Identify which cell holds the provided text, then report its [x, y] central coordinate. 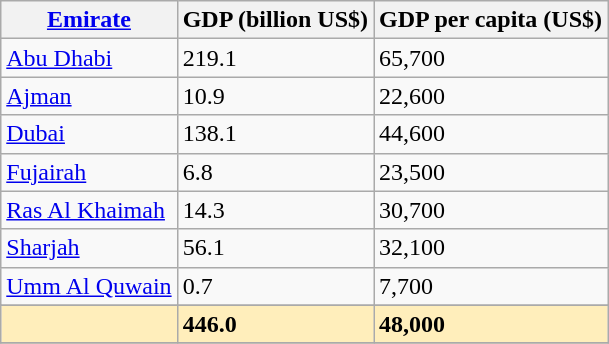
10.9 [275, 96]
6.8 [275, 172]
14.3 [275, 210]
23,500 [491, 172]
48,000 [491, 324]
446.0 [275, 324]
30,700 [491, 210]
Ajman [89, 96]
Sharjah [89, 248]
Fujairah [89, 172]
138.1 [275, 134]
7,700 [491, 286]
Dubai [89, 134]
Ras Al Khaimah [89, 210]
44,600 [491, 134]
GDP per capita (US$) [491, 20]
56.1 [275, 248]
Umm Al Quwain [89, 286]
Emirate [89, 20]
0.7 [275, 286]
22,600 [491, 96]
219.1 [275, 58]
65,700 [491, 58]
GDP (billion US$) [275, 20]
32,100 [491, 248]
Abu Dhabi [89, 58]
